Return the (x, y) coordinate for the center point of the cell that contains the specified text.  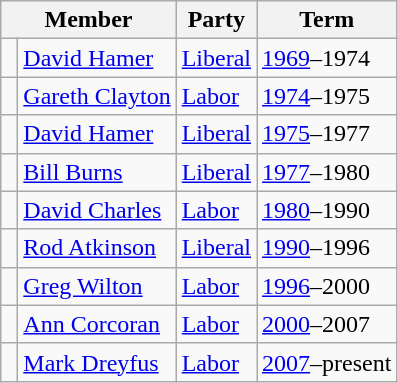
1990–1996 (327, 248)
1980–1990 (327, 210)
Member (88, 20)
Ann Corcoran (97, 324)
1977–1980 (327, 172)
1975–1977 (327, 134)
Mark Dreyfus (97, 362)
Gareth Clayton (97, 96)
Bill Burns (97, 172)
David Charles (97, 210)
2000–2007 (327, 324)
1974–1975 (327, 96)
2007–present (327, 362)
1969–1974 (327, 58)
Greg Wilton (97, 286)
Term (327, 20)
Rod Atkinson (97, 248)
Party (216, 20)
1996–2000 (327, 286)
